From the cell containing the given text, extract its center point as (X, Y) coordinate. 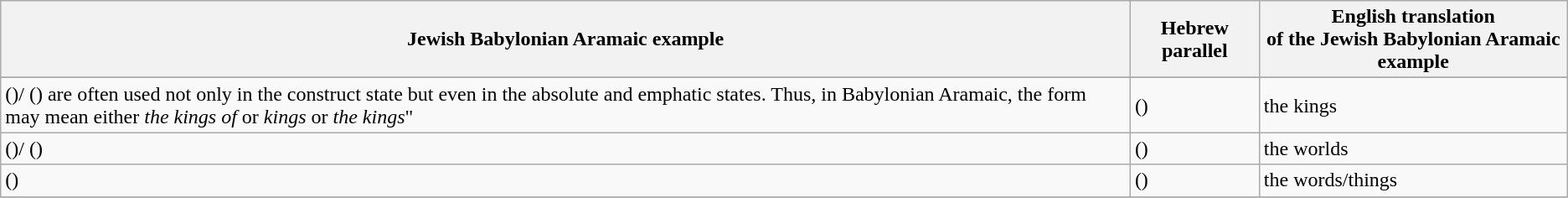
Jewish Babylonian Aramaic example (566, 39)
()/ () (566, 148)
English translation of the Jewish Babylonian Aramaic example (1413, 39)
Hebrew parallel (1194, 39)
the words/things (1413, 180)
the kings (1413, 106)
the worlds (1413, 148)
